Find where the given text appears and provide that cell's center as [x, y] coordinate. 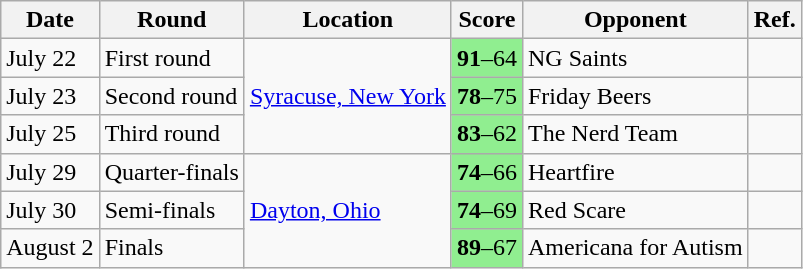
Quarter-finals [172, 172]
July 25 [50, 134]
First round [172, 58]
Opponent [635, 20]
Syracuse, New York [348, 96]
The Nerd Team [635, 134]
August 2 [50, 248]
91–64 [486, 58]
Friday Beers [635, 96]
Date [50, 20]
Ref. [774, 20]
Round [172, 20]
78–75 [486, 96]
89–67 [486, 248]
Second round [172, 96]
July 30 [50, 210]
Dayton, Ohio [348, 210]
July 23 [50, 96]
Semi-finals [172, 210]
83–62 [486, 134]
74–69 [486, 210]
Red Scare [635, 210]
74–66 [486, 172]
July 22 [50, 58]
July 29 [50, 172]
Finals [172, 248]
NG Saints [635, 58]
Location [348, 20]
Heartfire [635, 172]
Score [486, 20]
Third round [172, 134]
Americana for Autism [635, 248]
